Detect which cell encompasses the target text, then output its (x, y) center coordinate. 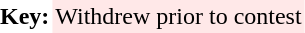
Withdrew prior to contest (178, 16)
